Provide the (X, Y) coordinate of the cell's center where the given text is located.  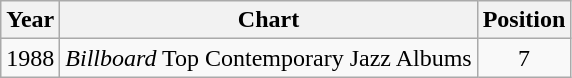
Position (524, 20)
1988 (30, 58)
7 (524, 58)
Chart (268, 20)
Year (30, 20)
Billboard Top Contemporary Jazz Albums (268, 58)
